Determine the [x, y] coordinate at the center of the cell enclosing the given text.  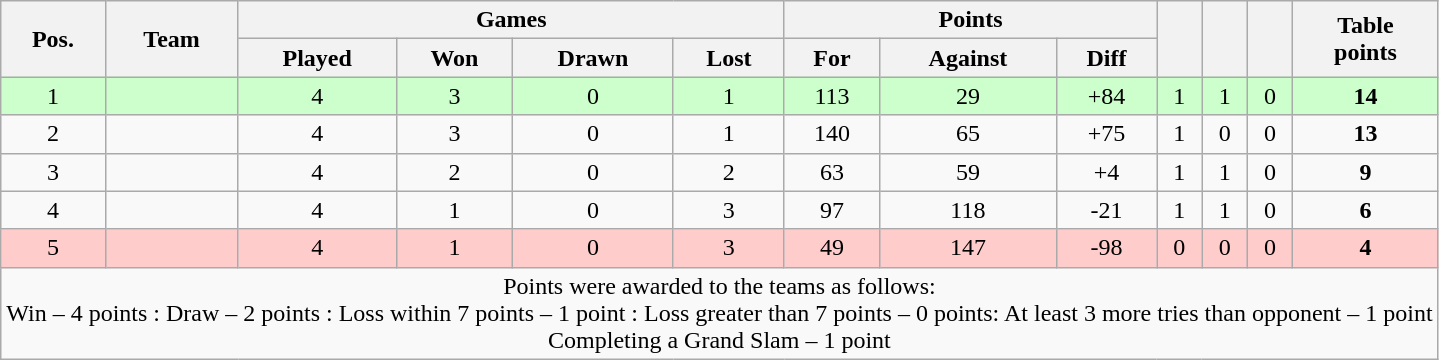
63 [832, 172]
Lost [728, 58]
13 [1366, 134]
113 [832, 96]
Tablepoints [1366, 39]
Diff [1106, 58]
Team [172, 39]
65 [968, 134]
Won [454, 58]
Drawn [594, 58]
Pos. [53, 39]
For [832, 58]
Played [317, 58]
-21 [1106, 210]
6 [1366, 210]
140 [832, 134]
9 [1366, 172]
14 [1366, 96]
5 [53, 248]
118 [968, 210]
Points [970, 20]
-98 [1106, 248]
+4 [1106, 172]
+75 [1106, 134]
59 [968, 172]
147 [968, 248]
Games [511, 20]
49 [832, 248]
Against [968, 58]
97 [832, 210]
29 [968, 96]
+84 [1106, 96]
